Detect which cell encompasses the target text, then output its [x, y] center coordinate. 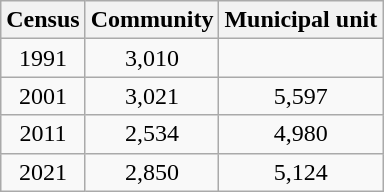
5,597 [301, 96]
2011 [43, 134]
2,534 [152, 134]
Census [43, 20]
5,124 [301, 172]
2021 [43, 172]
3,010 [152, 58]
Community [152, 20]
2001 [43, 96]
1991 [43, 58]
2,850 [152, 172]
Municipal unit [301, 20]
4,980 [301, 134]
3,021 [152, 96]
